Return the (x, y) coordinate for the center point of the cell that contains the specified text.  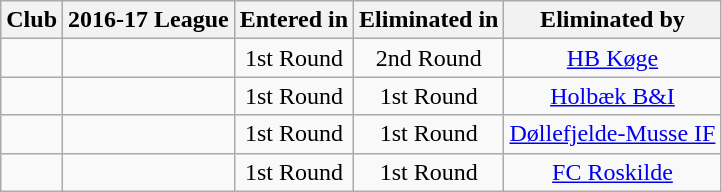
FC Roskilde (612, 172)
HB Køge (612, 58)
Eliminated by (612, 20)
Holbæk B&I (612, 96)
Døllefjelde-Musse IF (612, 134)
Club (32, 20)
2nd Round (429, 58)
2016-17 League (149, 20)
Eliminated in (429, 20)
Entered in (294, 20)
